Capture the cell that displays the provided text and extract its (X, Y) central coordinate. 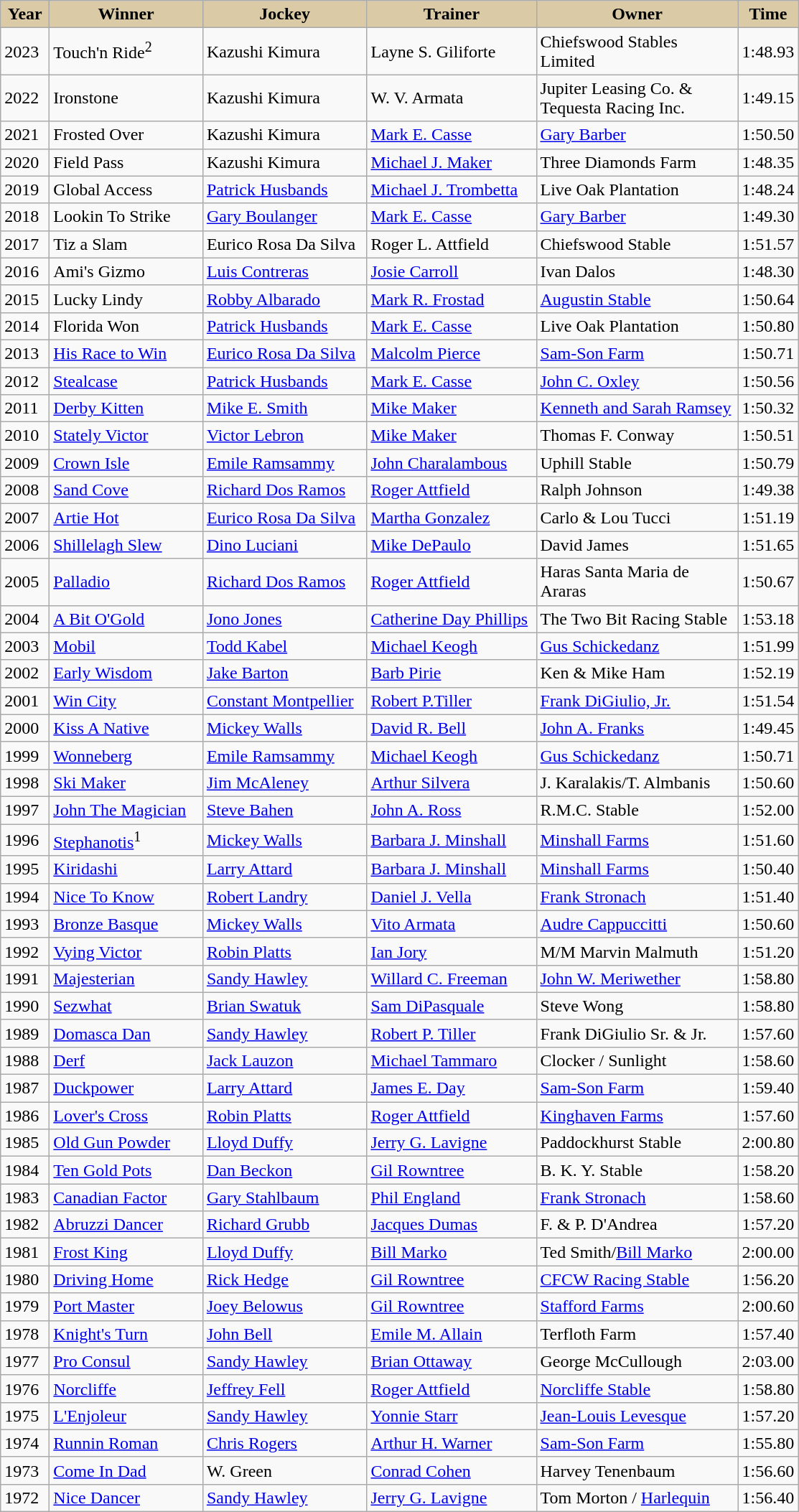
Jim McAleney (284, 783)
Chris Rogers (284, 1443)
1:51.99 (768, 646)
Richard Grubb (284, 1225)
Josie Carroll (452, 271)
Rick Hedge (284, 1279)
George McCullough (637, 1361)
Bronze Basque (126, 924)
Dino Luciani (284, 545)
John C. Oxley (637, 381)
Haras Santa Maria de Araras (637, 582)
1972 (25, 1498)
Jean-Louis Levesque (637, 1416)
Frost King (126, 1252)
1:52.19 (768, 673)
Kiss A Native (126, 728)
1:51.20 (768, 951)
Jockey (284, 14)
1977 (25, 1361)
Touch'n Ride2 (126, 52)
2001 (25, 701)
Three Diamonds Farm (637, 162)
1998 (25, 783)
Ski Maker (126, 783)
Crown Isle (126, 463)
Terfloth Farm (637, 1334)
Layne S. Giliforte (452, 52)
Ami's Gizmo (126, 271)
1980 (25, 1279)
Nice To Know (126, 897)
1996 (25, 840)
1:50.67 (768, 582)
2020 (25, 162)
Majesterian (126, 979)
1:50.64 (768, 299)
John A. Franks (637, 728)
1:50.32 (768, 409)
Michael J. Trombetta (452, 190)
1988 (25, 1060)
Bill Marko (452, 1252)
Domasca Dan (126, 1033)
Jake Barton (284, 673)
1:51.60 (768, 840)
2004 (25, 619)
R.M.C. Stable (637, 810)
2:00.60 (768, 1307)
1993 (25, 924)
1992 (25, 951)
Vito Armata (452, 924)
Mike DePaulo (452, 545)
Trainer (452, 14)
Frank DiGiulio Sr. & Jr. (637, 1033)
Jeffrey Fell (284, 1389)
James E. Day (452, 1088)
Harvey Tenenbaum (637, 1470)
Ten Gold Pots (126, 1170)
Sezwhat (126, 1006)
1:49.38 (768, 490)
2007 (25, 518)
A Bit O'Gold (126, 619)
Wonneberg (126, 755)
Victor Lebron (284, 436)
1:58.20 (768, 1170)
Stephanotis1 (126, 840)
Vying Victor (126, 951)
The Two Bit Racing Stable (637, 619)
Martha Gonzalez (452, 518)
1:50.51 (768, 436)
1:49.15 (768, 98)
2009 (25, 463)
Phil England (452, 1198)
1983 (25, 1198)
1:51.19 (768, 518)
Winner (126, 14)
Runnin Roman (126, 1443)
1:51.65 (768, 545)
1999 (25, 755)
Kinghaven Farms (637, 1116)
John The Magician (126, 810)
1:49.45 (768, 728)
Chiefswood Stable (637, 244)
Kiridashi (126, 869)
Jacques Dumas (452, 1225)
1987 (25, 1088)
2:00.80 (768, 1143)
Joey Belowus (284, 1307)
Michael Tammaro (452, 1060)
Steve Wong (637, 1006)
2:03.00 (768, 1361)
Ted Smith/Bill Marko (637, 1252)
Kenneth and Sarah Ramsey (637, 409)
John Charalambous (452, 463)
2003 (25, 646)
2018 (25, 217)
Todd Kabel (284, 646)
Lover's Cross (126, 1116)
John Bell (284, 1334)
1:50.79 (768, 463)
1975 (25, 1416)
1:56.20 (768, 1279)
Ironstone (126, 98)
Paddockhurst Stable (637, 1143)
2016 (25, 271)
Florida Won (126, 326)
Sand Cove (126, 490)
1:51.54 (768, 701)
1981 (25, 1252)
Sam DiPasquale (452, 1006)
2022 (25, 98)
Gary Boulanger (284, 217)
Field Pass (126, 162)
Daniel J. Vella (452, 897)
2008 (25, 490)
1:50.56 (768, 381)
2002 (25, 673)
Yonnie Starr (452, 1416)
1:52.00 (768, 810)
Roger L. Attfield (452, 244)
Canadian Factor (126, 1198)
Uphill Stable (637, 463)
Norcliffe (126, 1389)
2006 (25, 545)
W. Green (284, 1470)
Brian Ottaway (452, 1361)
1974 (25, 1443)
Mobil (126, 646)
Chiefswood Stables Limited (637, 52)
Dan Beckon (284, 1170)
Jono Jones (284, 619)
1986 (25, 1116)
Tiz a Slam (126, 244)
Nice Dancer (126, 1498)
His Race to Win (126, 353)
1997 (25, 810)
1:57.40 (768, 1334)
1:48.24 (768, 190)
1:48.35 (768, 162)
Willard C. Freeman (452, 979)
Constant Montpellier (284, 701)
J. Karalakis/T. Almbanis (637, 783)
Jupiter Leasing Co. & Tequesta Racing Inc. (637, 98)
1991 (25, 979)
Year (25, 14)
Time (768, 14)
Knight's Turn (126, 1334)
B. K. Y. Stable (637, 1170)
Derby Kitten (126, 409)
Tom Morton / Harlequin (637, 1498)
1995 (25, 869)
Carlo & Lou Tucci (637, 518)
1:48.93 (768, 52)
1973 (25, 1470)
Duckpower (126, 1088)
Lucky Lindy (126, 299)
Owner (637, 14)
Barb Pirie (452, 673)
2011 (25, 409)
Ralph Johnson (637, 490)
Win City (126, 701)
Lookin To Strike (126, 217)
Mark R. Frostad (452, 299)
Steve Bahen (284, 810)
Malcolm Pierce (452, 353)
Robert Landry (284, 897)
Old Gun Powder (126, 1143)
1:56.60 (768, 1470)
L'Enjoleur (126, 1416)
1:56.40 (768, 1498)
2021 (25, 135)
2017 (25, 244)
Stealcase (126, 381)
F. & P. D'Andrea (637, 1225)
Robert P.Tiller (452, 701)
1:51.57 (768, 244)
2010 (25, 436)
1:59.40 (768, 1088)
Robby Albarado (284, 299)
Luis Contreras (284, 271)
John A. Ross (452, 810)
Abruzzi Dancer (126, 1225)
Come In Dad (126, 1470)
Brian Swatuk (284, 1006)
1:53.18 (768, 619)
Ken & Mike Ham (637, 673)
Driving Home (126, 1279)
Ian Jory (452, 951)
2014 (25, 326)
1:51.40 (768, 897)
Global Access (126, 190)
Frank DiGiulio, Jr. (637, 701)
Jack Lauzon (284, 1060)
Michael J. Maker (452, 162)
1:55.80 (768, 1443)
David R. Bell (452, 728)
2015 (25, 299)
1990 (25, 1006)
1:50.50 (768, 135)
Catherine Day Phillips (452, 619)
2019 (25, 190)
David James (637, 545)
Early Wisdom (126, 673)
1:50.40 (768, 869)
Arthur Silvera (452, 783)
2000 (25, 728)
Frosted Over (126, 135)
Conrad Cohen (452, 1470)
M/M Marvin Malmuth (637, 951)
2023 (25, 52)
Stafford Farms (637, 1307)
1989 (25, 1033)
2005 (25, 582)
1:50.80 (768, 326)
Gary Stahlbaum (284, 1198)
Stately Victor (126, 436)
2:00.00 (768, 1252)
1994 (25, 897)
1982 (25, 1225)
1:48.30 (768, 271)
Palladio (126, 582)
Port Master (126, 1307)
Artie Hot (126, 518)
Pro Consul (126, 1361)
Audre Cappuccitti (637, 924)
Mike E. Smith (284, 409)
John W. Meriwether (637, 979)
Ivan Dalos (637, 271)
1985 (25, 1143)
2013 (25, 353)
Thomas F. Conway (637, 436)
Derf (126, 1060)
W. V. Armata (452, 98)
1979 (25, 1307)
Arthur H. Warner (452, 1443)
Shillelagh Slew (126, 545)
Robert P. Tiller (452, 1033)
Emile M. Allain (452, 1334)
CFCW Racing Stable (637, 1279)
Norcliffe Stable (637, 1389)
Clocker / Sunlight (637, 1060)
1:49.30 (768, 217)
1976 (25, 1389)
1978 (25, 1334)
1984 (25, 1170)
2012 (25, 381)
Augustin Stable (637, 299)
